For the text-containing cell, return its midpoint in [x, y] coordinate format. 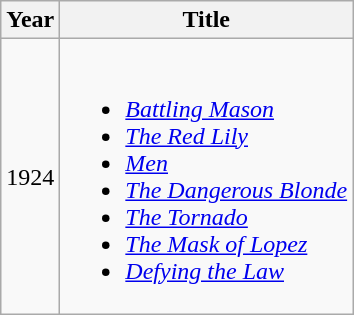
Title [206, 20]
Battling MasonThe Red LilyMenThe Dangerous BlondeThe TornadoThe Mask of LopezDefying the Law [206, 176]
Year [30, 20]
1924 [30, 176]
